Identify which cell holds the provided text, then report its [x, y] central coordinate. 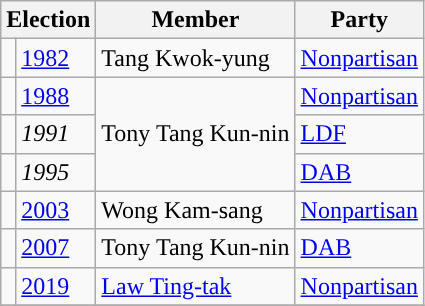
1988 [56, 96]
2019 [56, 286]
1991 [56, 134]
Wong Kam-sang [196, 210]
Party [359, 20]
Tang Kwok-yung [196, 58]
1982 [56, 58]
Law Ting-tak [196, 286]
LDF [359, 134]
2007 [56, 248]
1995 [56, 172]
Member [196, 20]
Election [48, 20]
2003 [56, 210]
